Output the (X, Y) coordinate of the center of the cell containing the given text.  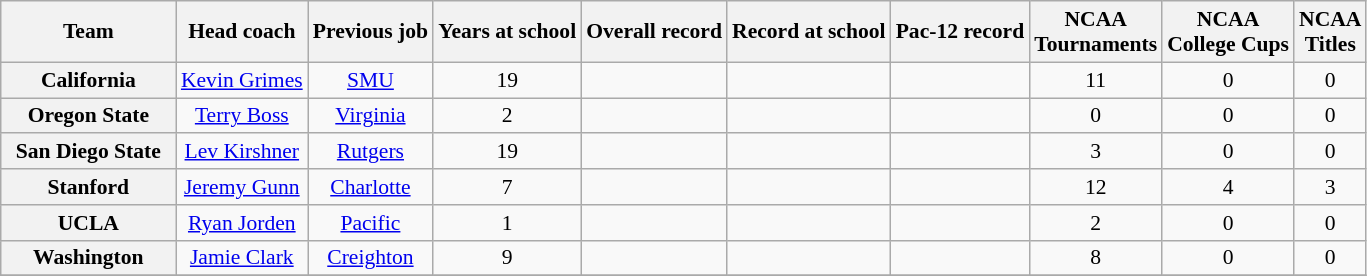
1 (507, 223)
Head coach (242, 32)
Team (88, 32)
Virginia (370, 116)
NCAACollege Cups (1228, 32)
12 (1096, 187)
Oregon State (88, 116)
Overall record (654, 32)
Lev Kirshner (242, 152)
SMU (370, 80)
Jamie Clark (242, 258)
California (88, 80)
NCAATitles (1330, 32)
Pac-12 record (960, 32)
Rutgers (370, 152)
Kevin Grimes (242, 80)
San Diego State (88, 152)
Previous job (370, 32)
Charlotte (370, 187)
Terry Boss (242, 116)
8 (1096, 258)
9 (507, 258)
Record at school (809, 32)
Pacific (370, 223)
Ryan Jorden (242, 223)
11 (1096, 80)
7 (507, 187)
NCAATournaments (1096, 32)
Creighton (370, 258)
Years at school (507, 32)
4 (1228, 187)
UCLA (88, 223)
Stanford (88, 187)
Jeremy Gunn (242, 187)
Washington (88, 258)
